Determine the [x, y] coordinate at the center of the cell enclosing the given text.  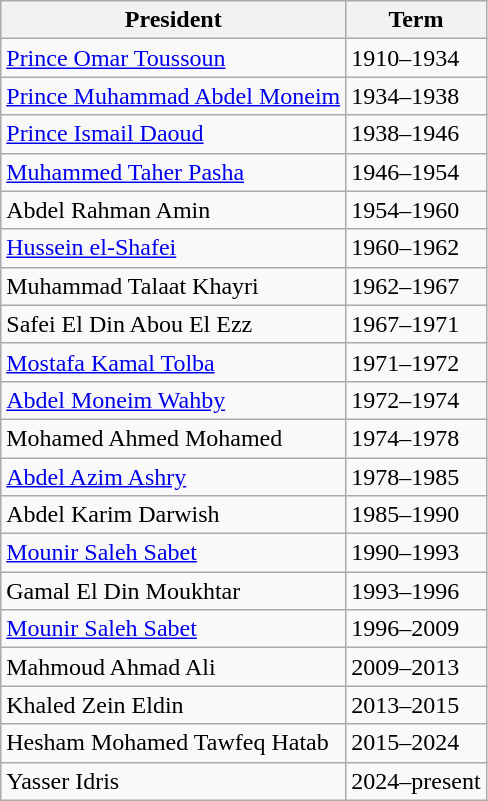
Prince Ismail Daoud [174, 134]
1996–2009 [416, 629]
Muhammad Talaat Khayri [174, 286]
1978–1985 [416, 477]
Muhammed Taher Pasha [174, 172]
Hesham Mohamed Tawfeq Hatab [174, 743]
Prince Muhammad Abdel Moneim [174, 96]
1993–1996 [416, 591]
2013–2015 [416, 705]
1971–1972 [416, 362]
2015–2024 [416, 743]
1934–1938 [416, 96]
President [174, 20]
2024–present [416, 781]
1938–1946 [416, 134]
Abdel Azim Ashry [174, 477]
1985–1990 [416, 515]
1990–1993 [416, 553]
Mohamed Ahmed Mohamed [174, 438]
2009–2013 [416, 667]
Mostafa Kamal Tolba [174, 362]
Abdel Rahman Amin [174, 210]
Prince Omar Toussoun [174, 58]
1960–1962 [416, 248]
Yasser Idris [174, 781]
Hussein el-Shafei [174, 248]
Abdel Karim Darwish [174, 515]
1910–1934 [416, 58]
1974–1978 [416, 438]
1972–1974 [416, 400]
1962–1967 [416, 286]
1946–1954 [416, 172]
1954–1960 [416, 210]
1967–1971 [416, 324]
Safei El Din Abou El Ezz [174, 324]
Mahmoud Ahmad Ali [174, 667]
Khaled Zein Eldin [174, 705]
Term [416, 20]
Abdel Moneim Wahby [174, 400]
Gamal El Din Moukhtar [174, 591]
